Provide the [x, y] coordinate of the cell's center where the given text is located.  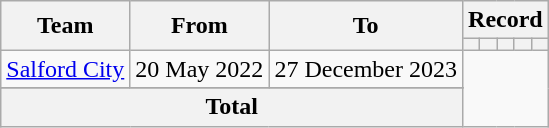
27 December 2023 [366, 69]
Team [66, 26]
Total [232, 107]
To [366, 26]
From [200, 26]
20 May 2022 [200, 69]
Record [506, 20]
Salford City [66, 69]
